Provide the [x, y] coordinate of the cell's center where the given text is located.  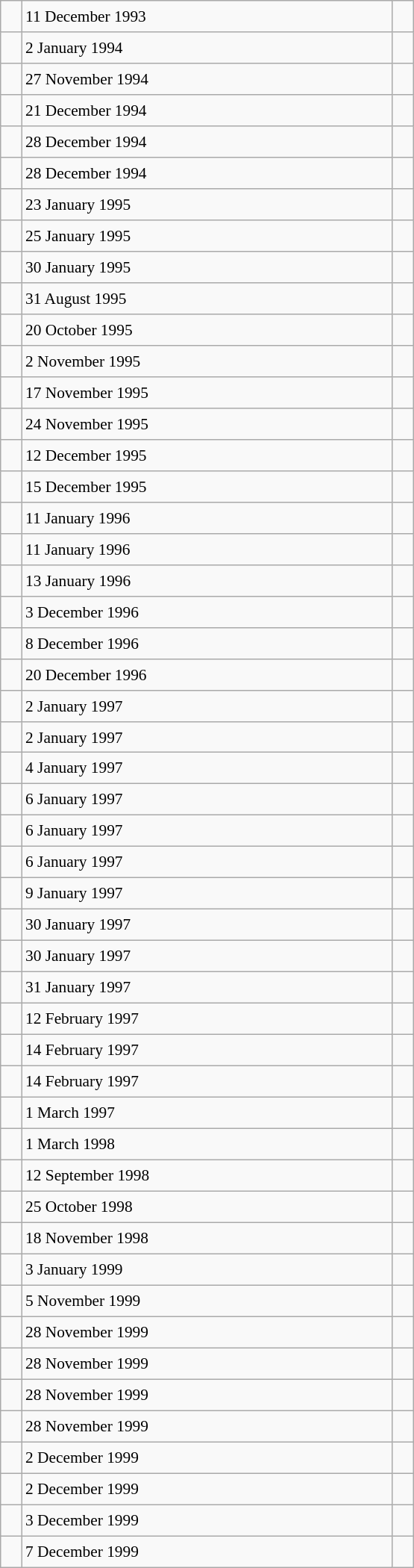
23 January 1995 [207, 205]
27 November 1994 [207, 79]
2 November 1995 [207, 361]
12 December 1995 [207, 455]
30 January 1995 [207, 267]
24 November 1995 [207, 423]
21 December 1994 [207, 111]
11 December 1993 [207, 16]
8 December 1996 [207, 643]
9 January 1997 [207, 894]
31 August 1995 [207, 299]
25 January 1995 [207, 236]
3 December 1996 [207, 612]
3 December 1999 [207, 1520]
3 January 1999 [207, 1269]
13 January 1996 [207, 580]
31 January 1997 [207, 988]
5 November 1999 [207, 1301]
17 November 1995 [207, 393]
7 December 1999 [207, 1552]
20 October 1995 [207, 330]
18 November 1998 [207, 1238]
12 September 1998 [207, 1175]
12 February 1997 [207, 1019]
1 March 1997 [207, 1113]
25 October 1998 [207, 1207]
4 January 1997 [207, 768]
2 January 1994 [207, 48]
1 March 1998 [207, 1144]
20 December 1996 [207, 674]
15 December 1995 [207, 486]
